Locate the cell with the specified text and output its (x, y) center coordinate. 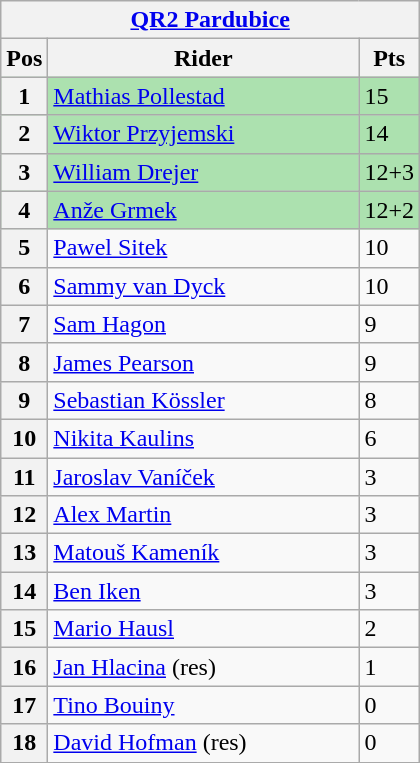
7 (24, 324)
12 (24, 515)
Pos (24, 58)
Mathias Pollestad (204, 96)
16 (24, 667)
Alex Martin (204, 515)
12+2 (390, 210)
Sam Hagon (204, 324)
QR2 Pardubice (210, 20)
Wiktor Przyjemski (204, 134)
William Drejer (204, 172)
Mario Hausl (204, 629)
Jaroslav Vaníček (204, 477)
Jan Hlacina (res) (204, 667)
5 (24, 248)
11 (24, 477)
James Pearson (204, 362)
18 (24, 743)
Nikita Kaulins (204, 438)
4 (24, 210)
David Hofman (res) (204, 743)
Sammy van Dyck (204, 286)
Ben Iken (204, 591)
12+3 (390, 172)
Pawel Sitek (204, 248)
Sebastian Kössler (204, 400)
17 (24, 705)
13 (24, 553)
Rider (204, 58)
Pts (390, 58)
Tino Bouiny (204, 705)
Matouš Kameník (204, 553)
Anže Grmek (204, 210)
